Extract the [x, y] coordinate from the center of the cell holding the provided text.  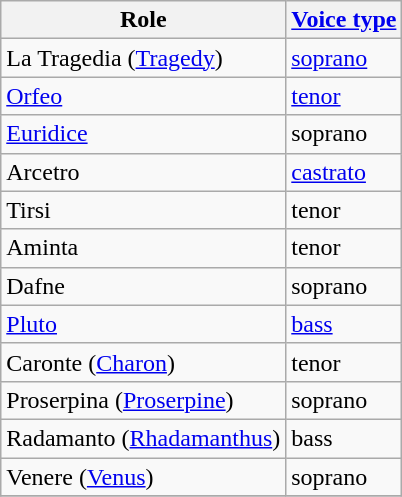
castrato [344, 172]
Venere (Venus) [144, 477]
Pluto [144, 324]
Arcetro [144, 172]
Euridice [144, 134]
La Tragedia (Tragedy) [144, 58]
Caronte (Charon) [144, 362]
Proserpina (Proserpine) [144, 400]
Aminta [144, 248]
Orfeo [144, 96]
Tirsi [144, 210]
Role [144, 20]
Radamanto (Rhadamanthus) [144, 438]
Voice type [344, 20]
Dafne [144, 286]
